Find where the given text appears and provide that cell's center as [X, Y] coordinate. 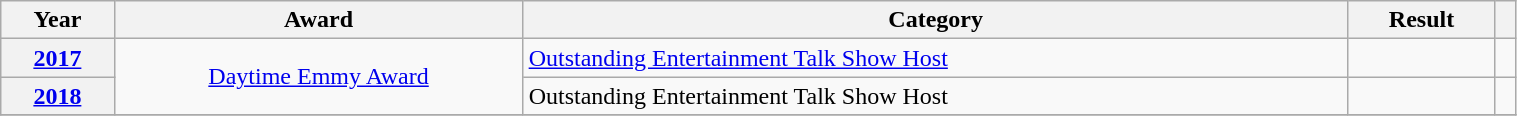
Award [318, 20]
Result [1422, 20]
Year [58, 20]
Category [936, 20]
2018 [58, 96]
Daytime Emmy Award [318, 77]
2017 [58, 58]
